Identify which cell holds the provided text, then report its (X, Y) central coordinate. 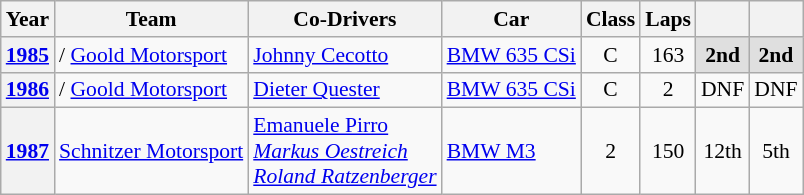
12th (722, 152)
1985 (28, 55)
Year (28, 19)
Laps (668, 19)
Emanuele Pirro Markus Oestreich Roland Ratzenberger (344, 152)
5th (776, 152)
1987 (28, 152)
163 (668, 55)
Car (512, 19)
1986 (28, 90)
BMW M3 (512, 152)
Co-Drivers (344, 19)
150 (668, 152)
Team (151, 19)
Class (610, 19)
Schnitzer Motorsport (151, 152)
Dieter Quester (344, 90)
Johnny Cecotto (344, 55)
